Provide the [X, Y] coordinate of the cell's center where the given text is located.  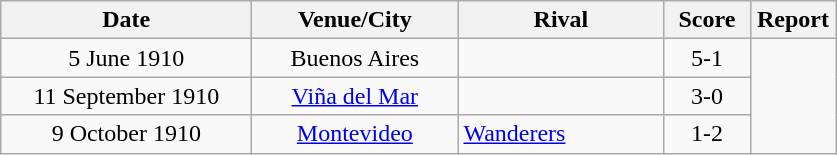
Rival [561, 20]
9 October 1910 [126, 134]
Score [707, 20]
5 June 1910 [126, 58]
Venue/City [355, 20]
Montevideo [355, 134]
11 September 1910 [126, 96]
Buenos Aires [355, 58]
3-0 [707, 96]
Wanderers [561, 134]
Viña del Mar [355, 96]
Date [126, 20]
Report [793, 20]
5-1 [707, 58]
1-2 [707, 134]
